Find where the given text appears and provide that cell's center as (x, y) coordinate. 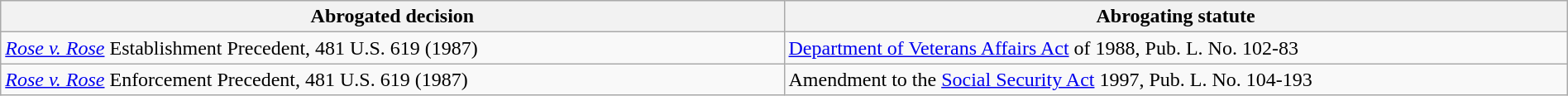
Department of Veterans Affairs Act of 1988, Pub. L. No. 102-83 (1176, 48)
Rose v. Rose Enforcement Precedent, 481 U.S. 619 (1987) (392, 79)
Abrogated decision (392, 17)
Rose v. Rose Establishment Precedent, 481 U.S. 619 (1987) (392, 48)
Abrogating statute (1176, 17)
Amendment to the Social Security Act 1997, Pub. L. No. 104-193 (1176, 79)
